Search for the cell housing the specified text and yield its (x, y) center coordinate. 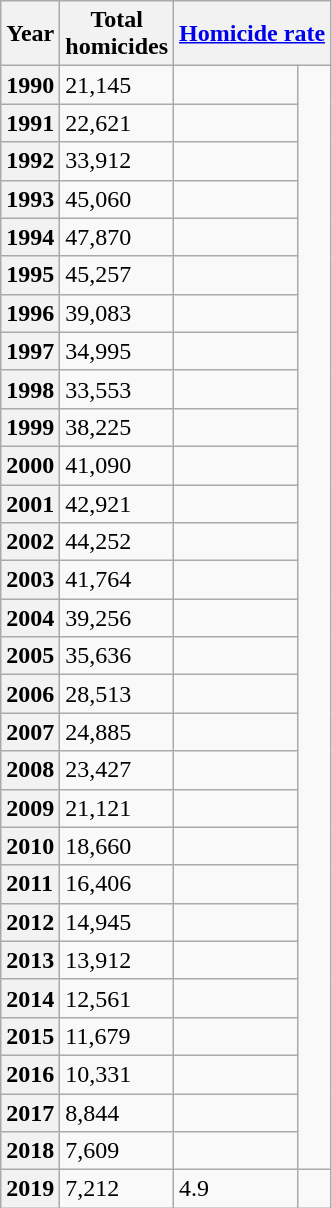
28,513 (117, 694)
7,212 (117, 1189)
21,121 (117, 808)
44,252 (117, 542)
41,090 (117, 465)
2007 (30, 732)
2010 (30, 846)
35,636 (117, 656)
10,331 (117, 1074)
2009 (30, 808)
2000 (30, 465)
22,621 (117, 123)
42,921 (117, 503)
41,764 (117, 580)
Total homicides (117, 34)
2012 (30, 922)
1998 (30, 389)
39,256 (117, 618)
2004 (30, 618)
7,609 (117, 1151)
21,145 (117, 85)
2008 (30, 770)
1991 (30, 123)
1995 (30, 275)
1997 (30, 351)
45,060 (117, 199)
2002 (30, 542)
1990 (30, 85)
14,945 (117, 922)
1993 (30, 199)
4.9 (236, 1189)
2011 (30, 884)
1999 (30, 427)
24,885 (117, 732)
33,912 (117, 161)
23,427 (117, 770)
2003 (30, 580)
18,660 (117, 846)
2016 (30, 1074)
13,912 (117, 960)
2014 (30, 998)
38,225 (117, 427)
34,995 (117, 351)
2017 (30, 1113)
12,561 (117, 998)
16,406 (117, 884)
1996 (30, 313)
47,870 (117, 237)
2015 (30, 1036)
39,083 (117, 313)
2001 (30, 503)
11,679 (117, 1036)
1992 (30, 161)
2013 (30, 960)
2018 (30, 1151)
1994 (30, 237)
8,844 (117, 1113)
Year (30, 34)
Homicide rate (252, 34)
2019 (30, 1189)
2005 (30, 656)
33,553 (117, 389)
2006 (30, 694)
45,257 (117, 275)
